Detect which cell encompasses the target text, then output its [x, y] center coordinate. 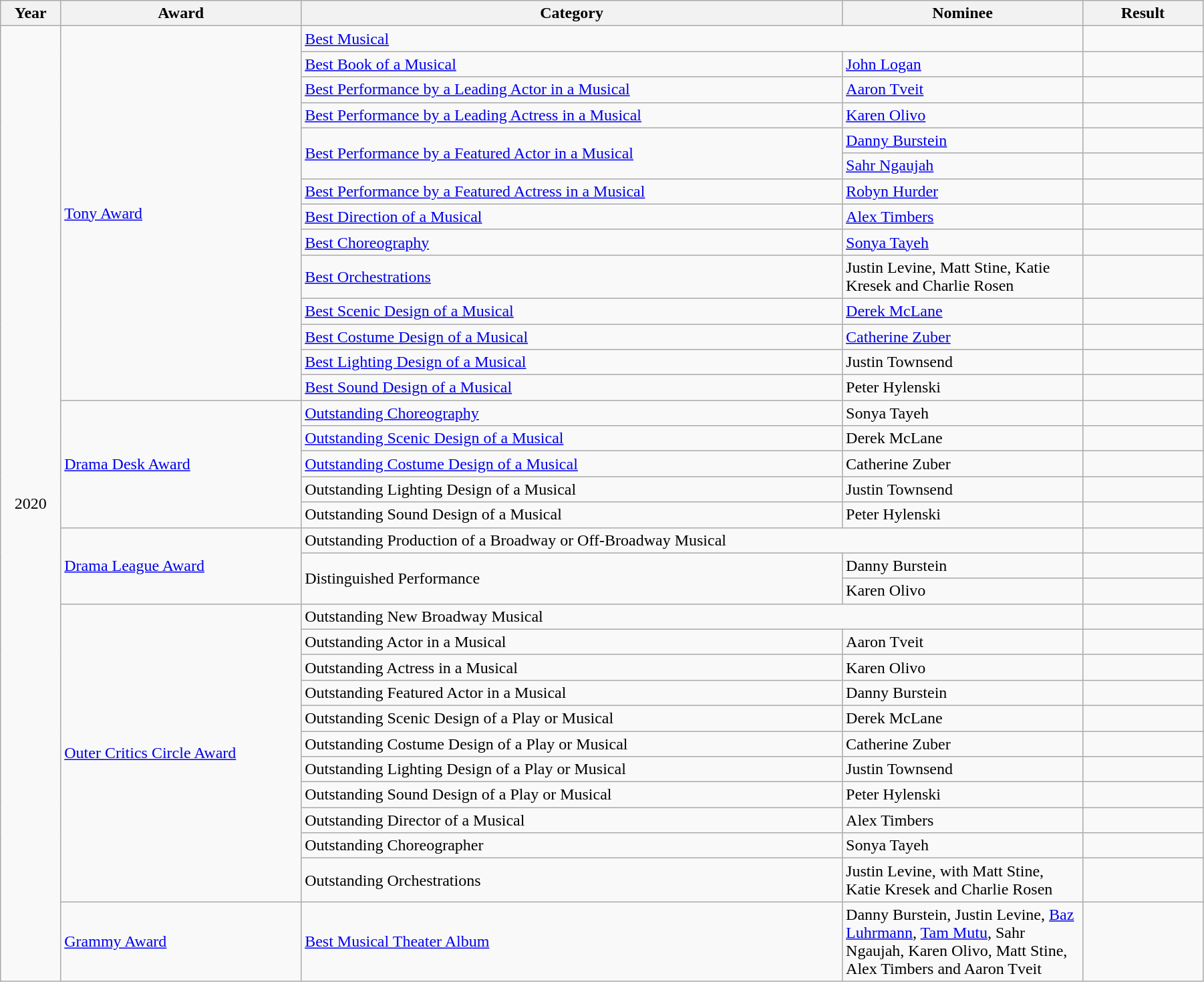
2020 [31, 504]
Best Scenic Design of a Musical [572, 311]
Grammy Award [181, 941]
Outstanding Sound Design of a Play or Musical [572, 795]
Danny Burstein, Justin Levine, Baz Luhrmann, Tam Mutu, Sahr Ngaujah, Karen Olivo, Matt Stine, Alex Timbers and Aaron Tveit [963, 941]
Outstanding Actress in a Musical [572, 667]
Drama Desk Award [181, 464]
Outstanding Actor in a Musical [572, 642]
Outstanding New Broadway Musical [692, 616]
Best Musical Theater Album [572, 941]
Outstanding Choreographer [572, 846]
Outstanding Costume Design of a Play or Musical [572, 744]
Best Performance by a Leading Actor in a Musical [572, 90]
Best Performance by a Featured Actor in a Musical [572, 153]
Nominee [963, 13]
Distinguished Performance [572, 578]
Outer Critics Circle Award [181, 753]
Outstanding Lighting Design of a Play or Musical [572, 769]
Drama League Award [181, 566]
Outstanding Lighting Design of a Musical [572, 489]
Tony Award [181, 213]
Justin Levine, Matt Stine, Katie Kresek and Charlie Rosen [963, 277]
Best Costume Design of a Musical [572, 336]
Best Performance by a Leading Actress in a Musical [572, 115]
Best Direction of a Musical [572, 217]
John Logan [963, 64]
Result [1143, 13]
Best Book of a Musical [572, 64]
Outstanding Director of a Musical [572, 820]
Award [181, 13]
Robyn Hurder [963, 191]
Year [31, 13]
Outstanding Costume Design of a Musical [572, 464]
Justin Levine, with Matt Stine, Katie Kresek and Charlie Rosen [963, 880]
Outstanding Featured Actor in a Musical [572, 693]
Outstanding Production of a Broadway or Off-Broadway Musical [692, 540]
Best Sound Design of a Musical [572, 388]
Best Performance by a Featured Actress in a Musical [572, 191]
Outstanding Scenic Design of a Play or Musical [572, 718]
Best Musical [692, 39]
Best Orchestrations [572, 277]
Best Lighting Design of a Musical [572, 362]
Best Choreography [572, 242]
Outstanding Sound Design of a Musical [572, 515]
Sahr Ngaujah [963, 166]
Outstanding Choreography [572, 413]
Outstanding Scenic Design of a Musical [572, 439]
Category [572, 13]
Outstanding Orchestrations [572, 880]
